Return the [x, y] coordinate for the center point of the cell that contains the specified text.  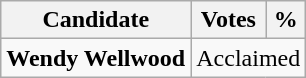
Acclaimed [248, 58]
Candidate [96, 20]
Wendy Wellwood [96, 58]
Votes [228, 20]
% [286, 20]
